Extract the [x, y] coordinate from the center of the cell holding the provided text.  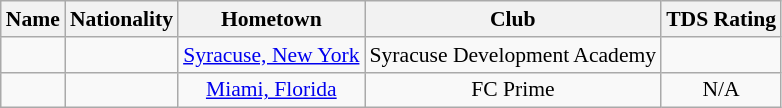
Miami, Florida [271, 90]
Syracuse Development Academy [512, 55]
Club [512, 19]
Syracuse, New York [271, 55]
FC Prime [512, 90]
Name [33, 19]
Nationality [122, 19]
N/A [721, 90]
TDS Rating [721, 19]
Hometown [271, 19]
